Locate the cell with the specified text and output its (x, y) center coordinate. 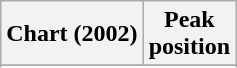
Chart (2002) (72, 34)
Peak position (189, 34)
